Return [x, y] of the center of cell containing provided text 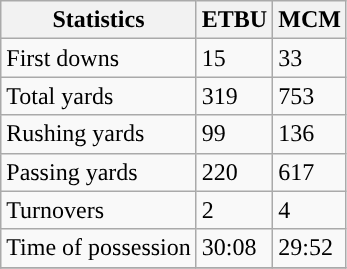
99 [234, 134]
136 [310, 134]
Rushing yards [99, 134]
4 [310, 210]
2 [234, 210]
Time of possession [99, 248]
319 [234, 96]
29:52 [310, 248]
753 [310, 96]
MCM [310, 20]
30:08 [234, 248]
Passing yards [99, 172]
Statistics [99, 20]
617 [310, 172]
Turnovers [99, 210]
220 [234, 172]
33 [310, 58]
First downs [99, 58]
Total yards [99, 96]
15 [234, 58]
ETBU [234, 20]
